Determine the [x, y] coordinate at the center of the cell enclosing the given text.  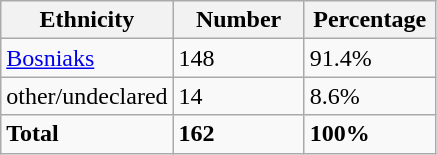
14 [238, 96]
91.4% [370, 58]
148 [238, 58]
Number [238, 20]
8.6% [370, 96]
other/undeclared [87, 96]
Total [87, 134]
Bosniaks [87, 58]
Percentage [370, 20]
162 [238, 134]
Ethnicity [87, 20]
100% [370, 134]
